Provide the [x, y] coordinate of the cell's center where the given text is located.  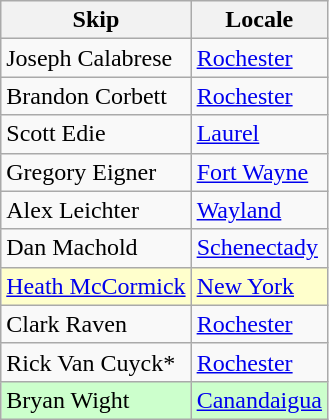
Scott Edie [96, 134]
Clark Raven [96, 324]
New York [259, 286]
Brandon Corbett [96, 96]
Rick Van Cuyck* [96, 362]
Bryan Wight [96, 400]
Schenectady [259, 248]
Laurel [259, 134]
Joseph Calabrese [96, 58]
Wayland [259, 210]
Heath McCormick [96, 286]
Dan Machold [96, 248]
Fort Wayne [259, 172]
Canandaigua [259, 400]
Locale [259, 20]
Alex Leichter [96, 210]
Gregory Eigner [96, 172]
Skip [96, 20]
